Detect which cell encompasses the target text, then output its (x, y) center coordinate. 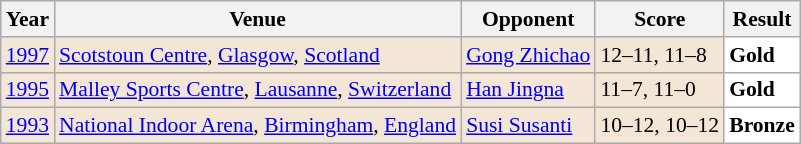
1997 (28, 55)
1993 (28, 126)
10–12, 10–12 (660, 126)
1995 (28, 90)
Bronze (762, 126)
12–11, 11–8 (660, 55)
Han Jingna (528, 90)
National Indoor Arena, Birmingham, England (258, 126)
Scotstoun Centre, Glasgow, Scotland (258, 55)
Gong Zhichao (528, 55)
Result (762, 19)
Opponent (528, 19)
Year (28, 19)
Malley Sports Centre, Lausanne, Switzerland (258, 90)
11–7, 11–0 (660, 90)
Venue (258, 19)
Susi Susanti (528, 126)
Score (660, 19)
